Locate the cell with the specified text and output its (X, Y) center coordinate. 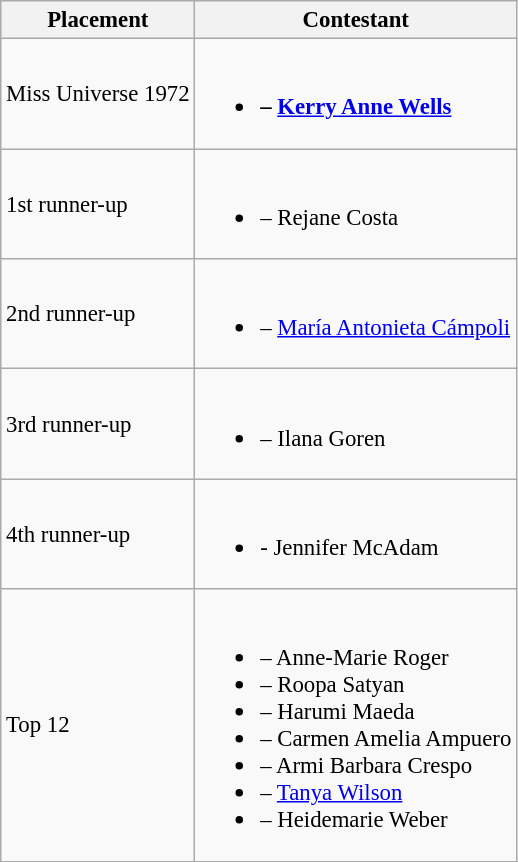
2nd runner-up (98, 314)
Placement (98, 20)
- Jennifer McAdam (356, 534)
– María Antonieta Cámpoli (356, 314)
4th runner-up (98, 534)
– Anne-Marie Roger – Roopa Satyan – Harumi Maeda – Carmen Amelia Ampuero – Armi Barbara Crespo – Tanya Wilson – Heidemarie Weber (356, 725)
– Ilana Goren (356, 424)
3rd runner-up (98, 424)
1st runner-up (98, 204)
Top 12 (98, 725)
Miss Universe 1972 (98, 94)
– Rejane Costa (356, 204)
Contestant (356, 20)
– Kerry Anne Wells (356, 94)
